Provide the [x, y] coordinate of the cell's center where the given text is located.  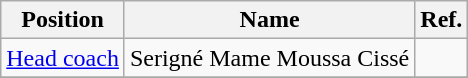
Name [269, 20]
Ref. [442, 20]
Head coach [63, 58]
Position [63, 20]
Serigné Mame Moussa Cissé [269, 58]
